For the text-containing cell, return its midpoint in [x, y] coordinate format. 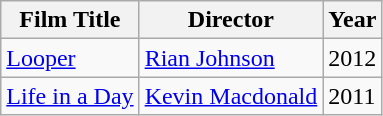
Rian Johnson [231, 58]
Life in a Day [70, 96]
Kevin Macdonald [231, 96]
Director [231, 20]
Film Title [70, 20]
2012 [352, 58]
Looper [70, 58]
Year [352, 20]
2011 [352, 96]
